Return the (X, Y) coordinate for the center point of the cell that contains the specified text.  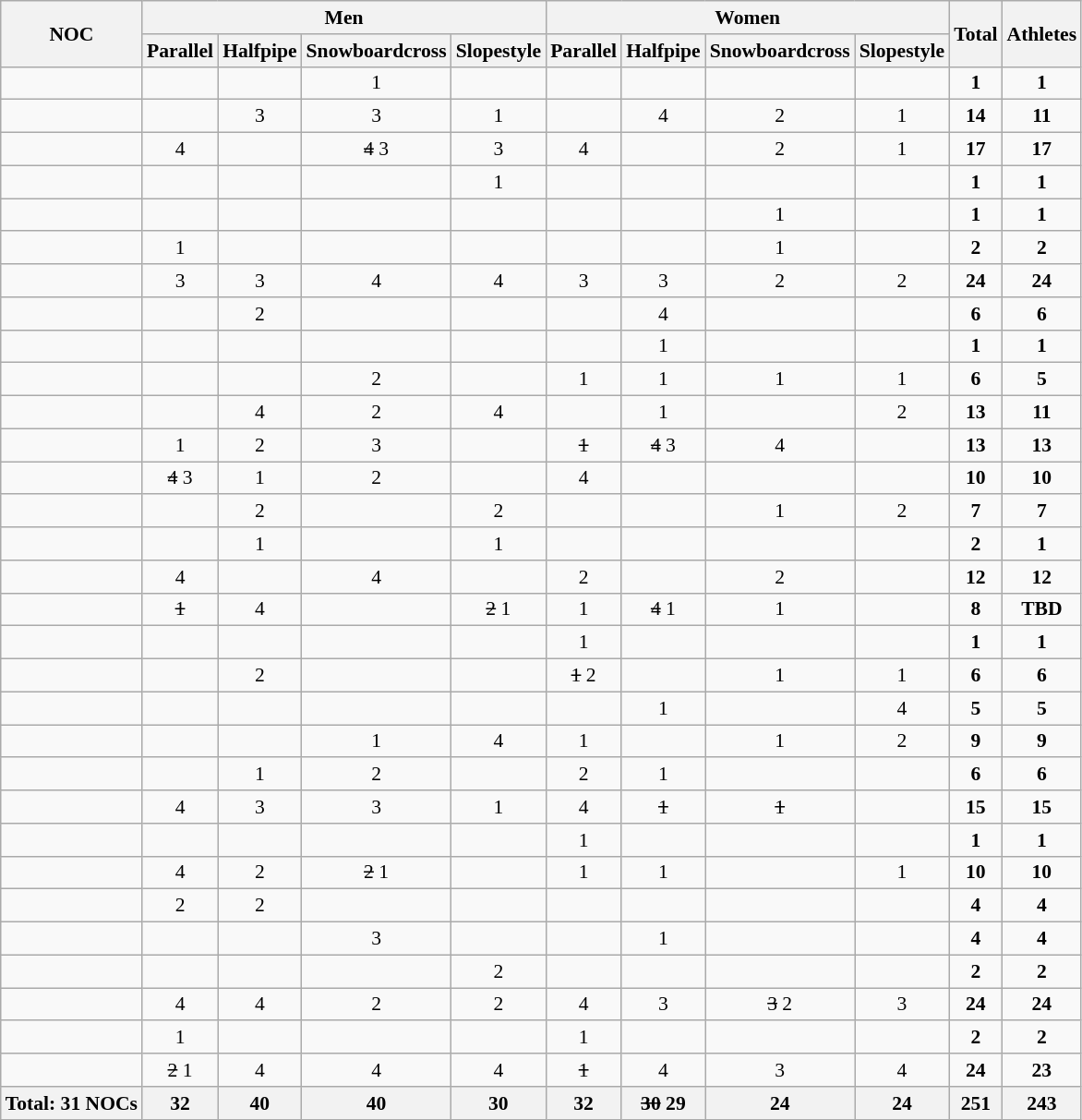
NOC (72, 33)
30 29 (663, 1103)
Total (975, 33)
TBD (1042, 609)
30 (499, 1103)
1 2 (583, 676)
Men (343, 18)
Total: 31 NOCs (72, 1103)
3 2 (780, 1005)
243 (1042, 1103)
4 1 (663, 609)
8 (975, 609)
Athletes (1042, 33)
Women (748, 18)
14 (975, 116)
251 (975, 1103)
23 (1042, 1070)
